Detect which cell encompasses the target text, then output its (x, y) center coordinate. 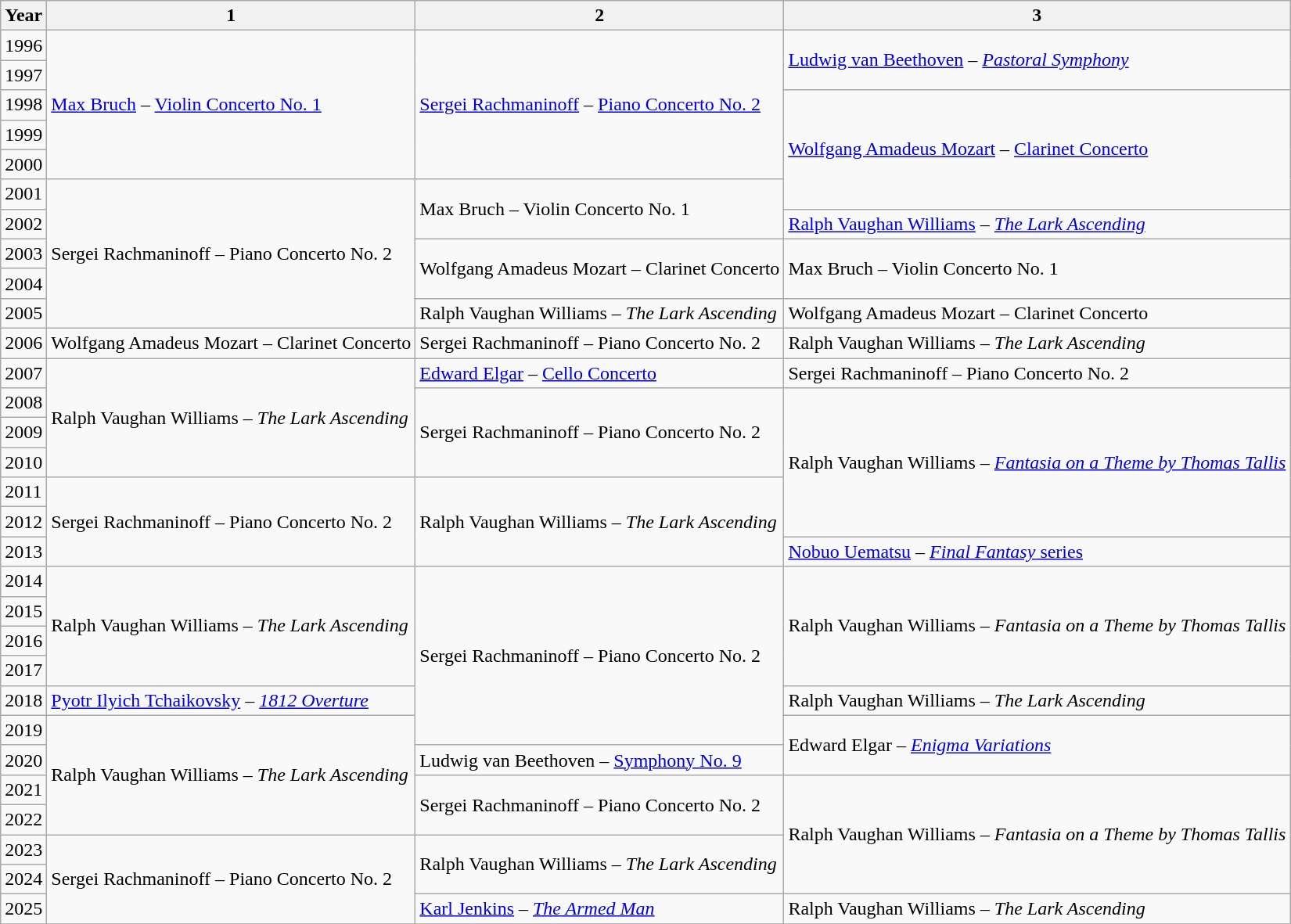
2018 (23, 700)
2010 (23, 462)
2016 (23, 641)
2000 (23, 164)
Nobuo Uematsu – Final Fantasy series (1037, 552)
Karl Jenkins – The Armed Man (599, 909)
2005 (23, 313)
Year (23, 16)
2012 (23, 522)
2019 (23, 730)
2014 (23, 581)
1998 (23, 105)
1999 (23, 135)
2003 (23, 253)
1 (232, 16)
1997 (23, 75)
2022 (23, 819)
2004 (23, 283)
2008 (23, 403)
2009 (23, 433)
2011 (23, 492)
2001 (23, 194)
2006 (23, 343)
2024 (23, 879)
2025 (23, 909)
Edward Elgar – Enigma Variations (1037, 745)
Edward Elgar – Cello Concerto (599, 373)
2020 (23, 760)
2007 (23, 373)
2023 (23, 849)
2013 (23, 552)
Pyotr Ilyich Tchaikovsky – 1812 Overture (232, 700)
2 (599, 16)
2021 (23, 789)
3 (1037, 16)
Ludwig van Beethoven – Symphony No. 9 (599, 760)
2002 (23, 224)
2015 (23, 611)
1996 (23, 45)
2017 (23, 671)
Ludwig van Beethoven – Pastoral Symphony (1037, 60)
